Return [x, y] of the center of cell containing provided text 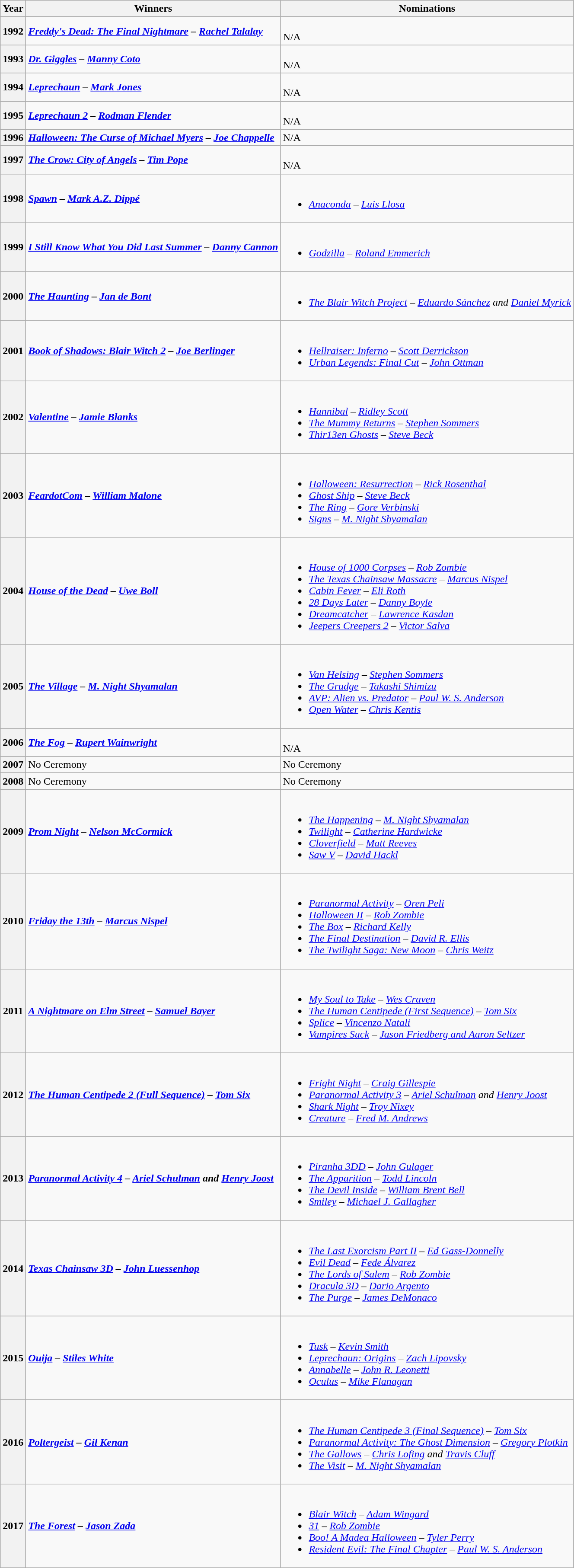
Nominations [427, 9]
Spawn – Mark A.Z. Dippé [153, 198]
Leprechaun – Mark Jones [153, 87]
My Soul to Take – Wes CravenThe Human Centipede (First Sequence) – Tom SixSplice – Vincenzo NataliVampires Suck – Jason Friedberg and Aaron Seltzer [427, 1011]
Year [13, 9]
1997 [13, 160]
1999 [13, 247]
A Nightmare on Elm Street – Samuel Bayer [153, 1011]
Poltergeist – Gil Kenan [153, 1442]
1993 [13, 59]
Friday the 13th – Marcus Nispel [153, 921]
2002 [13, 417]
1994 [13, 87]
2003 [13, 495]
Piranha 3DD – John GulagerThe Apparition – Todd LincolnThe Devil Inside – William Brent BellSmiley – Michael J. Gallagher [427, 1178]
Blair Witch – Adam Wingard31 – Rob ZombieBoo! A Madea Halloween – Tyler PerryResident Evil: The Final Chapter – Paul W. S. Anderson [427, 1526]
Godzilla – Roland Emmerich [427, 247]
2012 [13, 1095]
I Still Know What You Did Last Summer – Danny Cannon [153, 247]
2014 [13, 1268]
Leprechaun 2 – Rodman Flender [153, 115]
2013 [13, 1178]
The Crow: City of Angels – Tim Pope [153, 160]
1992 [13, 31]
The Haunting – Jan de Bont [153, 296]
Hannibal – Ridley ScottThe Mummy Returns – Stephen SommersThir13en Ghosts – Steve Beck [427, 417]
1998 [13, 198]
2015 [13, 1358]
Freddy's Dead: The Final Nightmare – Rachel Talalay [153, 31]
Valentine – Jamie Blanks [153, 417]
Anaconda – Luis Llosa [427, 198]
Book of Shadows: Blair Witch 2 – Joe Berlinger [153, 351]
FeardotCom – William Malone [153, 495]
The Fog – Rupert Wainwright [153, 743]
2007 [13, 765]
House of the Dead – Uwe Boll [153, 591]
Van Helsing – Stephen SommersThe Grudge – Takashi ShimizuAVP: Alien vs. Predator – Paul W. S. AndersonOpen Water – Chris Kentis [427, 687]
2004 [13, 591]
Fright Night – Craig GillespieParanormal Activity 3 – Ariel Schulman and Henry JoostShark Night – Troy NixeyCreature – Fred M. Andrews [427, 1095]
2000 [13, 296]
2017 [13, 1526]
1996 [13, 137]
2011 [13, 1011]
2008 [13, 781]
1995 [13, 115]
2009 [13, 831]
The Forest – Jason Zada [153, 1526]
2005 [13, 687]
Halloween: The Curse of Michael Myers – Joe Chappelle [153, 137]
2001 [13, 351]
The Blair Witch Project – Eduardo Sánchez and Daniel Myrick [427, 296]
Texas Chainsaw 3D – John Luessenhop [153, 1268]
The Village – M. Night Shyamalan [153, 687]
Winners [153, 9]
Halloween: Resurrection – Rick RosenthalGhost Ship – Steve BeckThe Ring – Gore VerbinskiSigns – M. Night Shyamalan [427, 495]
Tusk – Kevin SmithLeprechaun: Origins – Zach LipovskyAnnabelle – John R. LeonettiOculus – Mike Flanagan [427, 1358]
2006 [13, 743]
2016 [13, 1442]
Paranormal Activity 4 – Ariel Schulman and Henry Joost [153, 1178]
Ouija – Stiles White [153, 1358]
Prom Night – Nelson McCormick [153, 831]
Dr. Giggles – Manny Coto [153, 59]
The Happening – M. Night ShyamalanTwilight – Catherine HardwickeCloverfield – Matt ReevesSaw V – David Hackl [427, 831]
Hellraiser: Inferno – Scott DerricksonUrban Legends: Final Cut – John Ottman [427, 351]
2010 [13, 921]
The Human Centipede 2 (Full Sequence) – Tom Six [153, 1095]
